From the cell containing the given text, extract its center point as [x, y] coordinate. 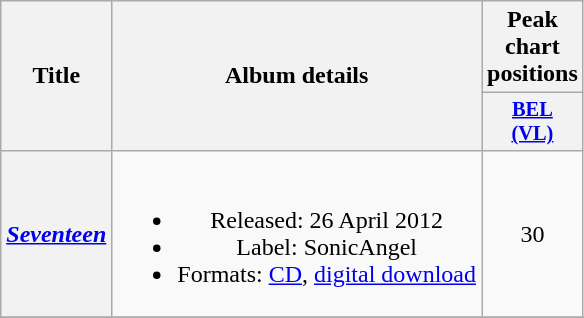
Seventeen [56, 234]
Album details [297, 76]
Title [56, 76]
30 [533, 234]
Peak chart positions [533, 47]
BEL(VL) [533, 122]
Released: 26 April 2012Label: SonicAngelFormats: CD, digital download [297, 234]
